Find where the given text appears and provide that cell's center as (x, y) coordinate. 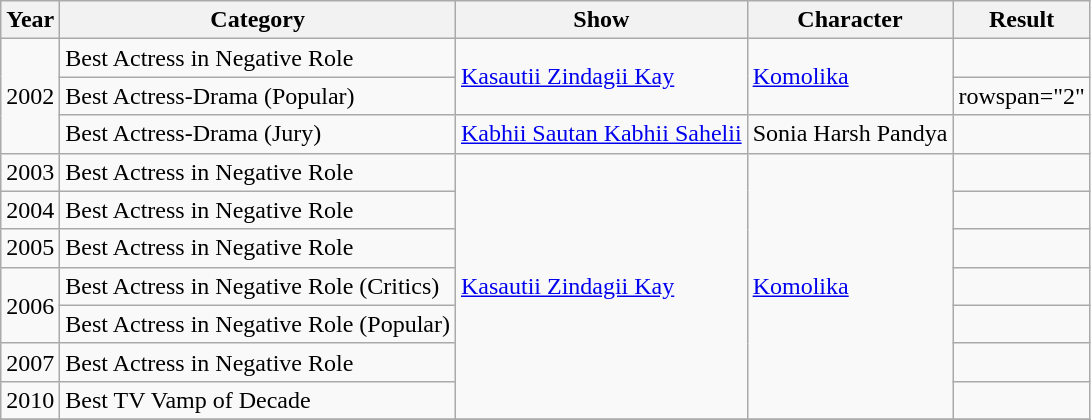
Year (30, 20)
2003 (30, 172)
Character (850, 20)
2004 (30, 210)
Result (1022, 20)
2007 (30, 362)
Best TV Vamp of Decade (258, 400)
2005 (30, 248)
2010 (30, 400)
Kabhii Sautan Kabhii Sahelii (601, 134)
Best Actress in Negative Role (Popular) (258, 324)
2006 (30, 305)
Sonia Harsh Pandya (850, 134)
Best Actress in Negative Role (Critics) (258, 286)
Show (601, 20)
Best Actress-Drama (Jury) (258, 134)
2002 (30, 96)
Category (258, 20)
Best Actress-Drama (Popular) (258, 96)
rowspan="2" (1022, 96)
